Detect which cell encompasses the target text, then output its [X, Y] center coordinate. 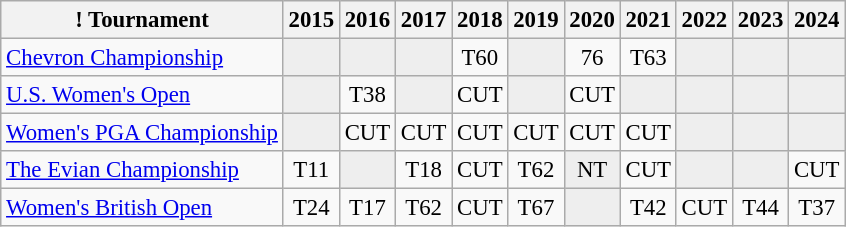
2019 [536, 20]
T24 [311, 208]
2017 [424, 20]
T11 [311, 170]
76 [592, 58]
Women's PGA Championship [142, 133]
T18 [424, 170]
NT [592, 170]
2018 [480, 20]
T63 [648, 58]
Women's British Open [142, 208]
T38 [367, 95]
2016 [367, 20]
2015 [311, 20]
T67 [536, 208]
! Tournament [142, 20]
2021 [648, 20]
T17 [367, 208]
2022 [704, 20]
T42 [648, 208]
U.S. Women's Open [142, 95]
2023 [760, 20]
T60 [480, 58]
T44 [760, 208]
2024 [817, 20]
The Evian Championship [142, 170]
2020 [592, 20]
T37 [817, 208]
Chevron Championship [142, 58]
